From the cell containing the given text, extract its center point as (X, Y) coordinate. 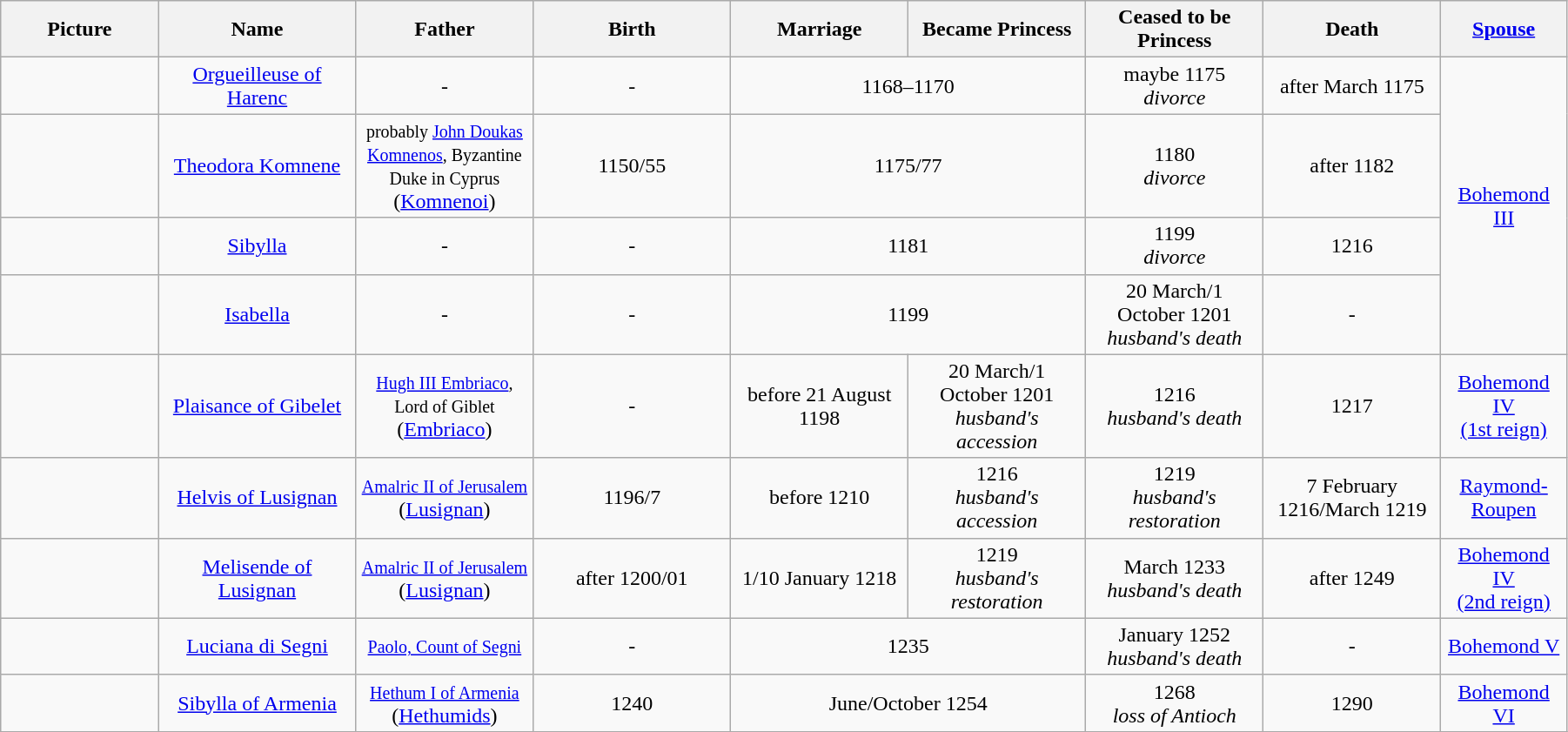
1196/7 (632, 498)
1181 (908, 245)
Hugh III Embriaco, Lord of Giblet (Embriaco) (445, 406)
1217 (1352, 406)
Paolo, Count of Segni (445, 646)
before 1210 (820, 498)
1150/55 (632, 165)
Picture (80, 30)
after 1249 (1352, 578)
Orgueilleuse of Harenc (258, 85)
after March 1175 (1352, 85)
Plaisance of Gibelet (258, 406)
Marriage (820, 30)
1240 (632, 703)
Bohemond V (1504, 646)
probably John Doukas Komnenos, Byzantine Duke in Cyprus (Komnenoi) (445, 165)
1199 (908, 314)
Melisende of Lusignan (258, 578)
Bohemond IV(1st reign) (1504, 406)
1216 (1352, 245)
March 1233husband's death (1175, 578)
1216husband's accession (997, 498)
Hethum I of Armenia (Hethumids) (445, 703)
Bohemond VI (1504, 703)
1268loss of Antioch (1175, 703)
Sibylla of Armenia (258, 703)
Bohemond III (1504, 205)
20 March/1 October 1201husband's death (1175, 314)
7 February 1216/March 1219 (1352, 498)
Became Princess (997, 30)
Birth (632, 30)
January 1252husband's death (1175, 646)
before 21 August 1198 (820, 406)
Luciana di Segni (258, 646)
Sibylla (258, 245)
Ceased to be Princess (1175, 30)
maybe 1175divorce (1175, 85)
1216husband's death (1175, 406)
Name (258, 30)
Helvis of Lusignan (258, 498)
1290 (1352, 703)
Spouse (1504, 30)
20 March/1 October 1201husband's accession (997, 406)
1168–1170 (908, 85)
1175/77 (908, 165)
1180divorce (1175, 165)
Isabella (258, 314)
Raymond-Roupen (1504, 498)
1/10 January 1218 (820, 578)
after 1182 (1352, 165)
after 1200/01 (632, 578)
June/October 1254 (908, 703)
1235 (908, 646)
1199divorce (1175, 245)
Death (1352, 30)
Father (445, 30)
Theodora Komnene (258, 165)
Bohemond IV(2nd reign) (1504, 578)
